Output the [x, y] coordinate of the center of the cell containing the given text.  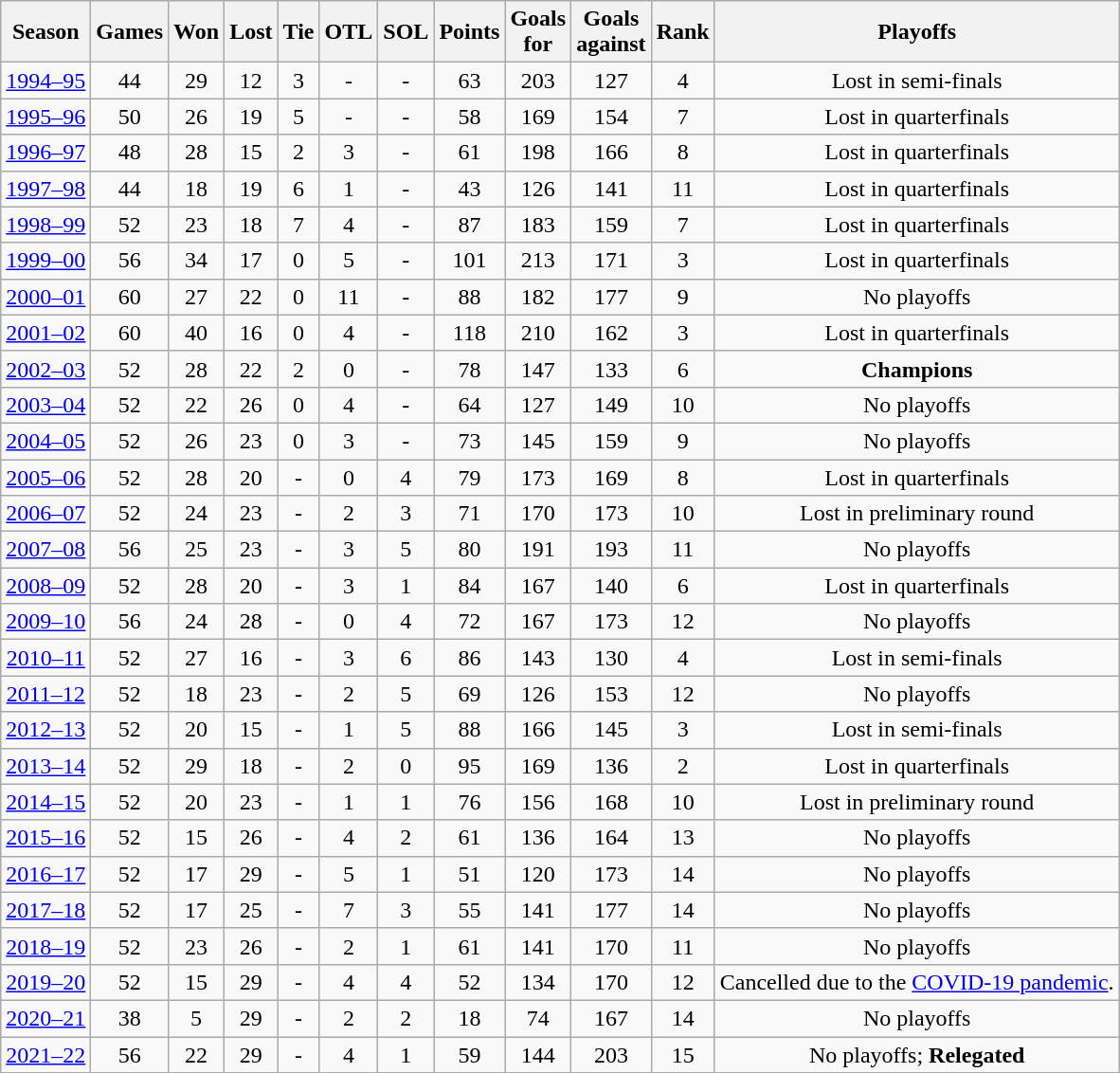
182 [538, 297]
80 [470, 550]
Cancelled due to the COVID-19 pandemic. [917, 982]
1999–00 [45, 261]
Tie [298, 32]
183 [538, 225]
147 [538, 369]
Games [130, 32]
86 [470, 658]
2017–18 [45, 910]
38 [130, 1018]
74 [538, 1018]
Lost [251, 32]
72 [470, 622]
78 [470, 369]
1996–97 [45, 153]
2004–05 [45, 441]
198 [538, 153]
101 [470, 261]
95 [470, 766]
2000–01 [45, 297]
2002–03 [45, 369]
144 [538, 1055]
120 [538, 874]
Champions [917, 369]
2003–04 [45, 405]
Points [470, 32]
2007–08 [45, 550]
1995–96 [45, 117]
Goalsfor [538, 32]
84 [470, 586]
SOL [406, 32]
43 [470, 189]
2001–02 [45, 333]
2010–11 [45, 658]
55 [470, 910]
50 [130, 117]
OTL [349, 32]
71 [470, 514]
2020–21 [45, 1018]
64 [470, 405]
133 [611, 369]
2006–07 [45, 514]
63 [470, 81]
1998–99 [45, 225]
143 [538, 658]
Season [45, 32]
2009–10 [45, 622]
149 [611, 405]
1994–95 [45, 81]
Rank [682, 32]
156 [538, 802]
134 [538, 982]
58 [470, 117]
59 [470, 1055]
73 [470, 441]
164 [611, 838]
34 [197, 261]
51 [470, 874]
79 [470, 477]
87 [470, 225]
140 [611, 586]
210 [538, 333]
2018–19 [45, 946]
2011–12 [45, 694]
168 [611, 802]
213 [538, 261]
171 [611, 261]
154 [611, 117]
48 [130, 153]
Goalsagainst [611, 32]
193 [611, 550]
118 [470, 333]
1997–98 [45, 189]
162 [611, 333]
2015–16 [45, 838]
2019–20 [45, 982]
No playoffs; Relegated [917, 1055]
2012–13 [45, 730]
69 [470, 694]
Won [197, 32]
13 [682, 838]
191 [538, 550]
153 [611, 694]
2016–17 [45, 874]
Playoffs [917, 32]
2005–06 [45, 477]
2013–14 [45, 766]
76 [470, 802]
40 [197, 333]
2014–15 [45, 802]
2021–22 [45, 1055]
2008–09 [45, 586]
130 [611, 658]
